Search for the cell housing the specified text and yield its [X, Y] center coordinate. 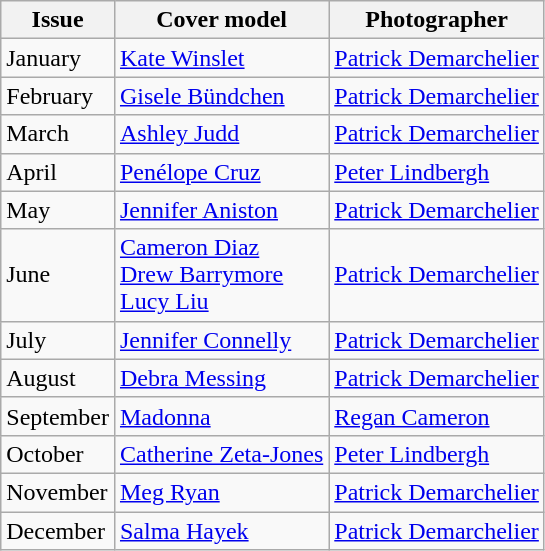
Gisele Bündchen [221, 96]
Debra Messing [221, 378]
July [58, 340]
Kate Winslet [221, 58]
Cover model [221, 20]
Jennifer Aniston [221, 210]
Cameron DiazDrew BarrymoreLucy Liu [221, 275]
September [58, 416]
Meg Ryan [221, 492]
Regan Cameron [437, 416]
Photographer [437, 20]
October [58, 454]
Salma Hayek [221, 531]
August [58, 378]
January [58, 58]
Issue [58, 20]
March [58, 134]
Penélope Cruz [221, 172]
February [58, 96]
Jennifer Connelly [221, 340]
April [58, 172]
November [58, 492]
June [58, 275]
December [58, 531]
May [58, 210]
Catherine Zeta-Jones [221, 454]
Madonna [221, 416]
Ashley Judd [221, 134]
